Determine the [x, y] coordinate at the center of the cell enclosing the given text.  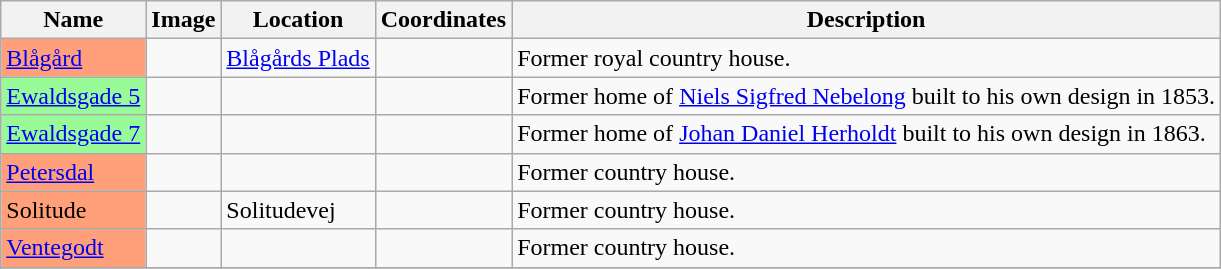
Description [866, 20]
Ventegodt [74, 248]
Location [298, 20]
Coordinates [443, 20]
Image [184, 20]
Blågård [74, 58]
Blågårds Plads [298, 58]
Petersdal [74, 172]
Ewaldsgade 7 [74, 134]
Solitudevej [298, 210]
Former royal country house. [866, 58]
Former home of Niels Sigfred Nebelong built to his own design in 1853. [866, 96]
Name [74, 20]
Ewaldsgade 5 [74, 96]
Former home of Johan Daniel Herholdt built to his own design in 1863. [866, 134]
Solitude [74, 210]
